Scan for the cell matching the given text and deliver its [x, y] coordinate at center. 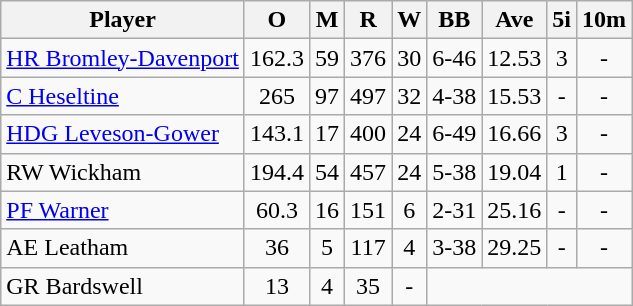
13 [276, 286]
4-38 [454, 96]
30 [410, 58]
6-49 [454, 134]
R [368, 20]
25.16 [514, 210]
10m [604, 20]
5-38 [454, 172]
497 [368, 96]
AE Leatham [123, 248]
117 [368, 248]
400 [368, 134]
162.3 [276, 58]
PF Warner [123, 210]
265 [276, 96]
151 [368, 210]
1 [562, 172]
6 [410, 210]
12.53 [514, 58]
O [276, 20]
29.25 [514, 248]
Player [123, 20]
97 [326, 96]
GR Bardswell [123, 286]
194.4 [276, 172]
W [410, 20]
59 [326, 58]
32 [410, 96]
M [326, 20]
17 [326, 134]
54 [326, 172]
5 [326, 248]
36 [276, 248]
16.66 [514, 134]
Ave [514, 20]
HDG Leveson-Gower [123, 134]
143.1 [276, 134]
60.3 [276, 210]
C Heseltine [123, 96]
457 [368, 172]
6-46 [454, 58]
376 [368, 58]
35 [368, 286]
16 [326, 210]
HR Bromley-Davenport [123, 58]
RW Wickham [123, 172]
3-38 [454, 248]
5i [562, 20]
BB [454, 20]
15.53 [514, 96]
19.04 [514, 172]
2-31 [454, 210]
